Extract the (X, Y) coordinate from the center of the cell holding the provided text.  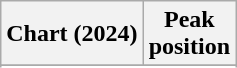
Chart (2024) (72, 34)
Peakposition (189, 34)
